Search for the cell housing the specified text and yield its [X, Y] center coordinate. 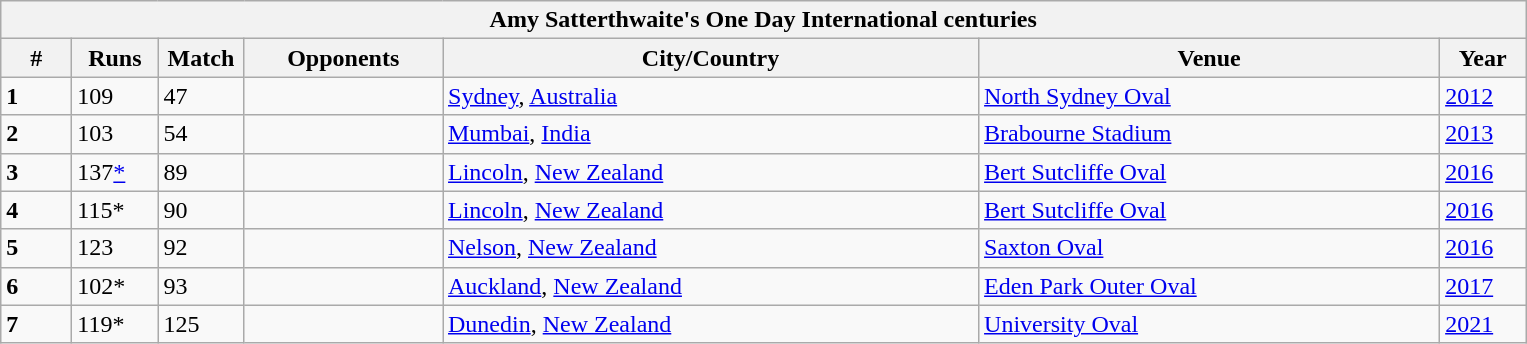
City/Country [710, 58]
Sydney, Australia [710, 96]
Match [201, 58]
Saxton Oval [1210, 248]
Dunedin, New Zealand [710, 324]
6 [36, 286]
2013 [1483, 134]
2012 [1483, 96]
Venue [1210, 58]
137* [115, 172]
119* [115, 324]
Amy Satterthwaite's One Day International centuries [764, 20]
# [36, 58]
5 [36, 248]
2017 [1483, 286]
Runs [115, 58]
89 [201, 172]
University Oval [1210, 324]
7 [36, 324]
Eden Park Outer Oval [1210, 286]
Opponents [344, 58]
Mumbai, India [710, 134]
92 [201, 248]
2 [36, 134]
115* [115, 210]
Auckland, New Zealand [710, 286]
47 [201, 96]
54 [201, 134]
1 [36, 96]
93 [201, 286]
102* [115, 286]
Brabourne Stadium [1210, 134]
Year [1483, 58]
90 [201, 210]
North Sydney Oval [1210, 96]
Nelson, New Zealand [710, 248]
103 [115, 134]
123 [115, 248]
3 [36, 172]
109 [115, 96]
2021 [1483, 324]
4 [36, 210]
125 [201, 324]
